Search for the cell housing the specified text and yield its [X, Y] center coordinate. 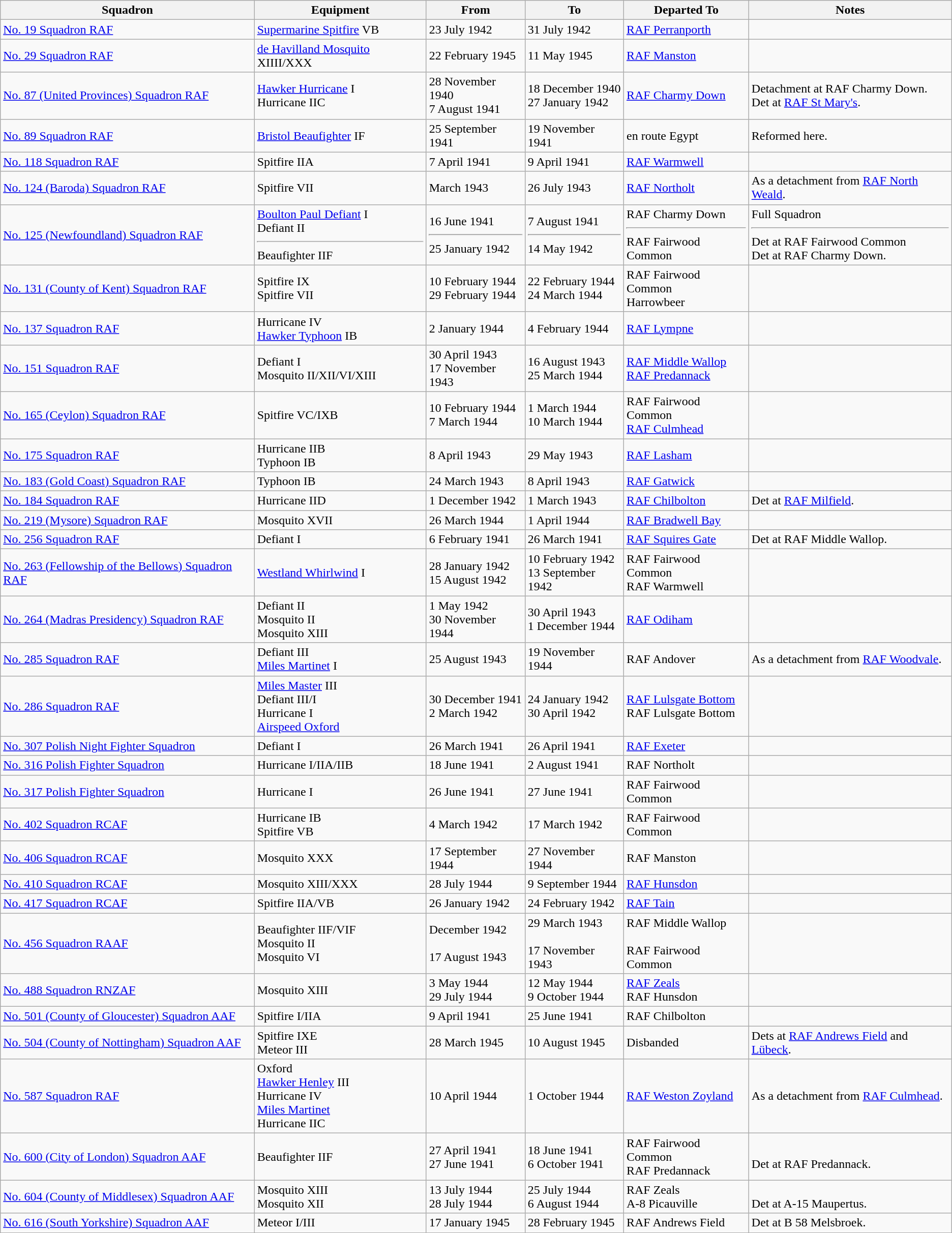
No. 307 Polish Night Fighter Squadron [127, 746]
RAF Charmy Down [686, 96]
Defiant IMosquito II/XII/VI/XIII [340, 368]
RAF ZealsRAF Hunsdon [686, 990]
en route Egypt [686, 135]
28 November 19407 August 1941 [475, 96]
No. 286 Squadron RAF [127, 706]
25 June 1941 [574, 1016]
de Havilland Mosquito XIIII/XXX [340, 56]
30 December 19412 March 1942 [475, 706]
19 November 1944 [574, 659]
27 April 194127 June 1941 [475, 1157]
3 May 194429 July 1944 [475, 990]
Hurricane IVHawker Typhoon IB [340, 328]
Mosquito XVII [340, 520]
No. 417 Squadron RCAF [127, 903]
Hawker Hurricane IHurricane IIC [340, 96]
Full SquadronDet at RAF Fairwood CommonDet at RAF Charmy Down. [850, 235]
Miles Master IIIDefiant III/IHurricane IAirspeed Oxford [340, 706]
RAF Gatwick [686, 482]
RAF Middle WallopRAF Fairwood Common [686, 944]
7 April 1941 [475, 162]
December 194217 August 1943 [475, 944]
No. 175 Squadron RAF [127, 455]
No. 124 (Baroda) Squadron RAF [127, 188]
22 February 1945 [475, 56]
18 June 19416 October 1941 [574, 1157]
1 April 1944 [574, 520]
24 March 1943 [475, 482]
Notes [850, 10]
16 June 194125 January 1942 [475, 235]
RAF Hunsdon [686, 884]
10 February 19447 March 1944 [475, 415]
26 April 1941 [574, 746]
No. 184 Squadron RAF [127, 501]
RAF Perranporth [686, 29]
Spitfire VC/IXB [340, 415]
26 June 1941 [475, 791]
16 August 194325 March 1944 [574, 368]
Equipment [340, 10]
Spitfire IXEMeteor III [340, 1042]
No. 410 Squadron RCAF [127, 884]
Meteor I/III [340, 1223]
RAF Warmwell [686, 162]
No. 501 (County of Gloucester) Squadron AAF [127, 1016]
10 February 194429 February 1944 [475, 288]
29 May 1943 [574, 455]
25 August 1943 [475, 659]
Spitfire VII [340, 188]
No. 264 (Madras Presidency) Squadron RAF [127, 619]
1 March 194410 March 1944 [574, 415]
No. 285 Squadron RAF [127, 659]
RAF Fairwood CommonRAF Culmhead [686, 415]
No. 263 (Fellowship of the Bellows) Squadron RAF [127, 573]
30 April 194317 November 1943 [475, 368]
Detachment at RAF Charmy Down.Det at RAF St Mary's. [850, 96]
28 March 1945 [475, 1042]
Mosquito XIII/XXX [340, 884]
RAF Tain [686, 903]
1 October 1944 [574, 1096]
RAF Lasham [686, 455]
No. 616 (South Yorkshire) Squadron AAF [127, 1223]
No. 137 Squadron RAF [127, 328]
31 July 1942 [574, 29]
RAF Fairwood CommonHarrowbeer [686, 288]
6 February 1941 [475, 539]
Disbanded [686, 1042]
RAF Bradwell Bay [686, 520]
No. 504 (County of Nottingham) Squadron AAF [127, 1042]
March 1943 [475, 188]
13 July 194428 July 1944 [475, 1197]
Det at A-15 Maupertus. [850, 1197]
Det at RAF Milfield. [850, 501]
10 August 1945 [574, 1042]
As a detachment from RAF Woodvale. [850, 659]
RAF Lympne [686, 328]
RAF Squires Gate [686, 539]
Hurricane I [340, 791]
1 March 1943 [574, 501]
30 April 19431 December 1944 [574, 619]
No. 600 (City of London) Squadron AAF [127, 1157]
RAF Charmy DownRAF Fairwood Common [686, 235]
No. 19 Squadron RAF [127, 29]
27 June 1941 [574, 791]
No. 87 (United Provinces) Squadron RAF [127, 96]
Typhoon IB [340, 482]
10 April 1944 [475, 1096]
From [475, 10]
22 February 194424 March 1944 [574, 288]
No. 151 Squadron RAF [127, 368]
1 May 194230 November 1944 [475, 619]
26 July 1943 [574, 188]
No. 587 Squadron RAF [127, 1096]
24 January 194230 April 1942 [574, 706]
Westland Whirlwind I [340, 573]
RAF Weston Zoyland [686, 1096]
17 January 1945 [475, 1223]
11 May 1945 [574, 56]
Hurricane I/IIA/IIB [340, 765]
26 March 1944 [475, 520]
No. 406 Squadron RCAF [127, 857]
Spitfire IIA/VB [340, 903]
Dets at RAF Andrews Field and Lübeck. [850, 1042]
24 February 1942 [574, 903]
12 May 19449 October 1944 [574, 990]
Squadron [127, 10]
Mosquito XIIIMosquito XII [340, 1197]
26 January 1942 [475, 903]
18 June 1941 [475, 765]
Mosquito XXX [340, 857]
No. 131 (County of Kent) Squadron RAF [127, 288]
No. 316 Polish Fighter Squadron [127, 765]
Spitfire I/IIA [340, 1016]
RAF Exeter [686, 746]
No. 604 (County of Middlesex) Squadron AAF [127, 1197]
28 February 1945 [574, 1223]
Boulton Paul Defiant IDefiant IIBeaufighter IIF [340, 235]
Spitfire IXSpitfire VII [340, 288]
As a detachment from RAF Culmhead. [850, 1096]
No. 165 (Ceylon) Squadron RAF [127, 415]
Departed To [686, 10]
Reformed here. [850, 135]
Defiant IIIMiles Martinet I [340, 659]
7 August 194114 May 1942 [574, 235]
2 January 1944 [475, 328]
RAF Fairwood CommonRAF Warmwell [686, 573]
No. 118 Squadron RAF [127, 162]
No. 402 Squadron RCAF [127, 825]
4 February 1944 [574, 328]
Hurricane IIBTyphoon IB [340, 455]
Det at RAF Predannack. [850, 1157]
No. 456 Squadron RAAF [127, 944]
No. 125 (Newfoundland) Squadron RAF [127, 235]
No. 89 Squadron RAF [127, 135]
RAF Andover [686, 659]
Supermarine Spitfire VB [340, 29]
28 January 194215 August 1942 [475, 573]
OxfordHawker Henley IIIHurricane IVMiles MartinetHurricane IIC [340, 1096]
9 September 1944 [574, 884]
No. 256 Squadron RAF [127, 539]
No. 219 (Mysore) Squadron RAF [127, 520]
Beaufighter IIF [340, 1157]
Hurricane IID [340, 501]
No. 29 Squadron RAF [127, 56]
Spitfire IIA [340, 162]
No. 183 (Gold Coast) Squadron RAF [127, 482]
Det at B 58 Melsbroek. [850, 1223]
RAF ZealsA-8 Picauville [686, 1197]
23 July 1942 [475, 29]
RAF Fairwood CommonRAF Predannack [686, 1157]
Defiant IIMosquito IIMosquito XIII [340, 619]
18 December 194027 January 1942 [574, 96]
No. 488 Squadron RNZAF [127, 990]
Beaufighter IIF/VIFMosquito IIMosquito VI [340, 944]
10 February 194213 September 1942 [574, 573]
29 March 194317 November 1943 [574, 944]
Hurricane IBSpitfire VB [340, 825]
Bristol Beaufighter IF [340, 135]
25 September 1941 [475, 135]
RAF Lulsgate BottomRAF Lulsgate Bottom [686, 706]
28 July 1944 [475, 884]
2 August 1941 [574, 765]
1 December 1942 [475, 501]
RAF Middle WallopRAF Predannack [686, 368]
27 November 1944 [574, 857]
As a detachment from RAF North Weald. [850, 188]
RAF Andrews Field [686, 1223]
17 September 1944 [475, 857]
To [574, 10]
Mosquito XIII [340, 990]
4 March 1942 [475, 825]
17 March 1942 [574, 825]
19 November 1941 [574, 135]
Det at RAF Middle Wallop. [850, 539]
RAF Odiham [686, 619]
No. 317 Polish Fighter Squadron [127, 791]
25 July 19446 August 1944 [574, 1197]
